Identify which cell holds the provided text, then report its [X, Y] central coordinate. 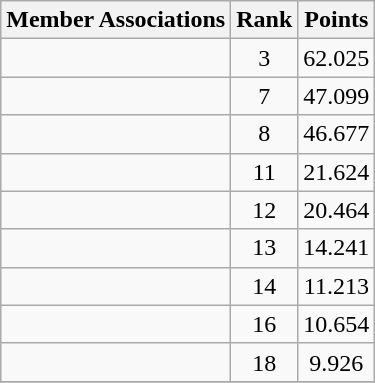
46.677 [336, 134]
13 [264, 248]
18 [264, 362]
3 [264, 58]
14.241 [336, 248]
12 [264, 210]
20.464 [336, 210]
9.926 [336, 362]
Points [336, 20]
14 [264, 286]
11 [264, 172]
11.213 [336, 286]
7 [264, 96]
62.025 [336, 58]
Member Associations [116, 20]
47.099 [336, 96]
Rank [264, 20]
16 [264, 324]
8 [264, 134]
10.654 [336, 324]
21.624 [336, 172]
